Search for the cell housing the specified text and yield its (x, y) center coordinate. 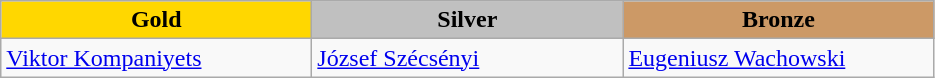
Gold (156, 20)
Viktor Kompaniyets (156, 58)
Eugeniusz Wachowski (778, 58)
Bronze (778, 20)
Silver (468, 20)
József Szécsényi (468, 58)
